Return the (x, y) coordinate for the center point of the cell that contains the specified text.  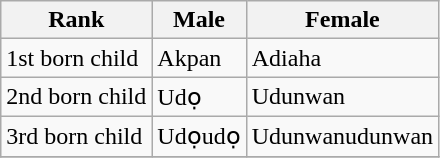
Akpan (199, 58)
3rd born child (76, 136)
Udọ (199, 97)
Udọudọ (199, 136)
Female (342, 20)
1st born child (76, 58)
Udunwanudunwan (342, 136)
Male (199, 20)
Adiaha (342, 58)
Udunwan (342, 97)
Rank (76, 20)
2nd born child (76, 97)
